Detect which cell encompasses the target text, then output its (x, y) center coordinate. 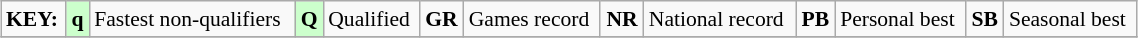
SB (985, 19)
GR (442, 19)
PB (816, 19)
q (78, 19)
Personal best (900, 19)
National record (720, 19)
Fastest non-qualifiers (192, 19)
Seasonal best (1070, 19)
Qualified (371, 19)
NR (622, 19)
Q (309, 19)
KEY: (34, 19)
Games record (532, 19)
